Pinpoint the cell where the given text exists, returning its (X, Y) midpoint coordinate. 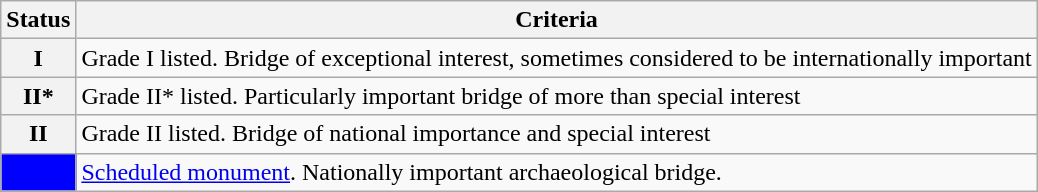
I (38, 58)
Criteria (556, 20)
Status (38, 20)
Grade II listed. Bridge of national importance and special interest (556, 134)
II (38, 134)
Grade I listed. Bridge of exceptional interest, sometimes considered to be internationally important (556, 58)
Grade II* listed. Particularly important bridge of more than special interest (556, 96)
II* (38, 96)
Scheduled monument. Nationally important archaeological bridge. (556, 172)
